Extract the (X, Y) coordinate from the center of the cell holding the provided text.  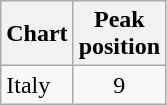
Italy (37, 85)
Peakposition (119, 34)
9 (119, 85)
Chart (37, 34)
